From the cell containing the given text, extract its center point as (X, Y) coordinate. 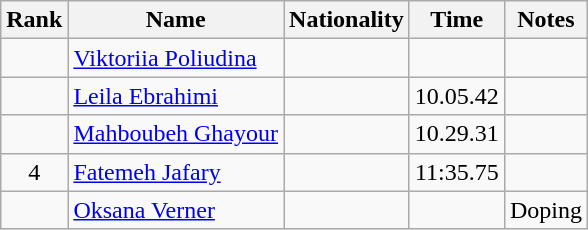
Rank (34, 20)
Fatemeh Jafary (176, 172)
Mahboubeh Ghayour (176, 134)
10.29.31 (456, 134)
Oksana Verner (176, 210)
Nationality (347, 20)
Viktoriia Poliudina (176, 58)
11:35.75 (456, 172)
10.05.42 (456, 96)
Doping (546, 210)
Time (456, 20)
Name (176, 20)
4 (34, 172)
Leila Ebrahimi (176, 96)
Notes (546, 20)
